Determine the [X, Y] coordinate at the center of the cell enclosing the given text.  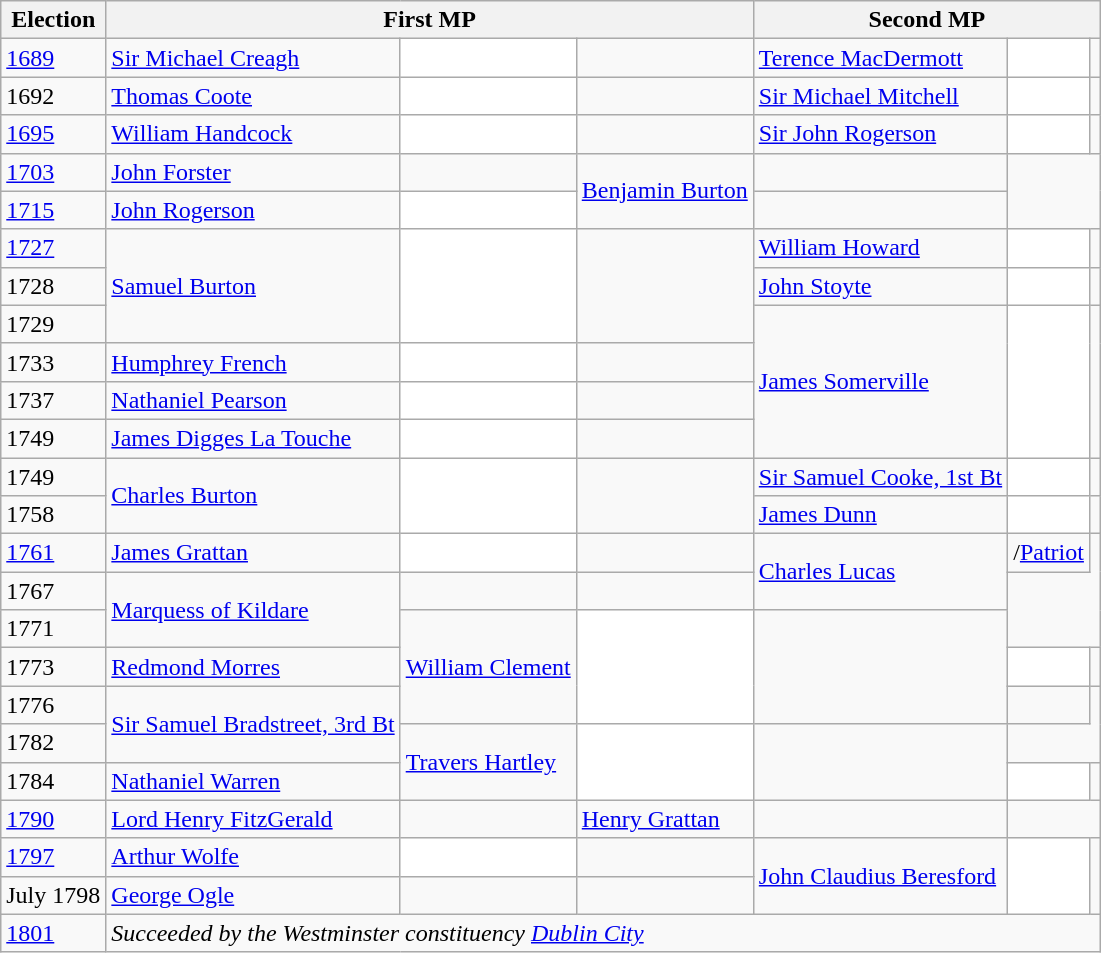
1767 [54, 591]
Sir John Rogerson [880, 134]
1776 [54, 705]
Lord Henry FitzGerald [253, 819]
Sir Samuel Bradstreet, 3rd Bt [253, 724]
1728 [54, 286]
Sir Michael Creagh [253, 58]
1761 [54, 553]
James Grattan [253, 553]
1758 [54, 515]
1715 [54, 210]
Samuel Burton [253, 286]
Terence MacDermott [880, 58]
Succeeded by the Westminster constituency Dublin City [604, 933]
1703 [54, 172]
James Dunn [880, 515]
1733 [54, 362]
Thomas Coote [253, 96]
1692 [54, 96]
James Digges La Touche [253, 438]
Benjamin Burton [664, 191]
1782 [54, 743]
James Somerville [880, 381]
Humphrey French [253, 362]
Marquess of Kildare [253, 610]
1797 [54, 857]
1784 [54, 781]
First MP [430, 20]
William Howard [880, 248]
1773 [54, 667]
Redmond Morres [253, 667]
Charles Burton [253, 496]
1801 [54, 933]
Second MP [926, 20]
John Rogerson [253, 210]
George Ogle [253, 895]
Charles Lucas [880, 572]
Nathaniel Pearson [253, 400]
Sir Samuel Cooke, 1st Bt [880, 477]
Election [54, 20]
1737 [54, 400]
William Handcock [253, 134]
John Stoyte [880, 286]
/Patriot [1049, 553]
Sir Michael Mitchell [880, 96]
1729 [54, 324]
John Forster [253, 172]
July 1798 [54, 895]
1689 [54, 58]
Travers Hartley [488, 762]
1790 [54, 819]
Nathaniel Warren [253, 781]
1727 [54, 248]
1695 [54, 134]
Henry Grattan [664, 819]
Arthur Wolfe [253, 857]
John Claudius Beresford [880, 876]
1771 [54, 629]
William Clement [488, 667]
